Search for the cell housing the specified text and yield its [x, y] center coordinate. 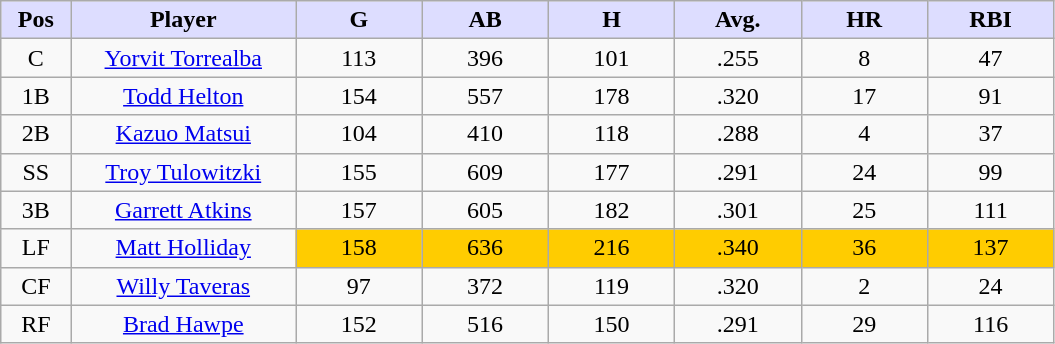
372 [485, 286]
137 [990, 248]
LF [36, 248]
.340 [738, 248]
3B [36, 210]
178 [611, 96]
605 [485, 210]
2 [864, 286]
216 [611, 248]
119 [611, 286]
636 [485, 248]
1B [36, 96]
SS [36, 172]
RBI [990, 20]
396 [485, 58]
91 [990, 96]
Player [184, 20]
150 [611, 324]
Brad Hawpe [184, 324]
Avg. [738, 20]
609 [485, 172]
111 [990, 210]
Matt Holliday [184, 248]
G [359, 20]
Garrett Atkins [184, 210]
Yorvit Torrealba [184, 58]
HR [864, 20]
104 [359, 134]
152 [359, 324]
Troy Tulowitzki [184, 172]
154 [359, 96]
H [611, 20]
CF [36, 286]
157 [359, 210]
RF [36, 324]
8 [864, 58]
113 [359, 58]
.255 [738, 58]
Kazuo Matsui [184, 134]
557 [485, 96]
17 [864, 96]
99 [990, 172]
101 [611, 58]
47 [990, 58]
Todd Helton [184, 96]
410 [485, 134]
.288 [738, 134]
C [36, 58]
116 [990, 324]
155 [359, 172]
25 [864, 210]
29 [864, 324]
118 [611, 134]
97 [359, 286]
2B [36, 134]
36 [864, 248]
177 [611, 172]
516 [485, 324]
37 [990, 134]
.301 [738, 210]
182 [611, 210]
Pos [36, 20]
AB [485, 20]
158 [359, 248]
4 [864, 134]
Willy Taveras [184, 286]
